Scan for the cell matching the given text and deliver its (x, y) coordinate at center. 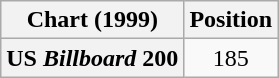
Position (231, 20)
US Billboard 200 (92, 58)
Chart (1999) (92, 20)
185 (231, 58)
